Output the (x, y) coordinate of the center of the cell containing the given text.  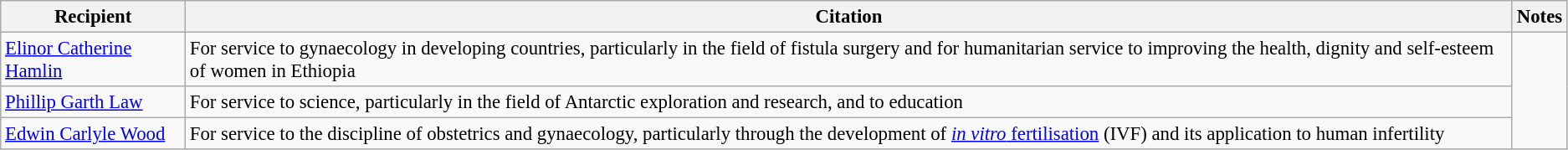
Notes (1540, 17)
Phillip Garth Law (94, 102)
Citation (848, 17)
Recipient (94, 17)
Elinor Catherine Hamlin (94, 60)
For service to science, particularly in the field of Antarctic exploration and research, and to education (848, 102)
Edwin Carlyle Wood (94, 134)
